Determine the [X, Y] coordinate at the center of the cell enclosing the given text.  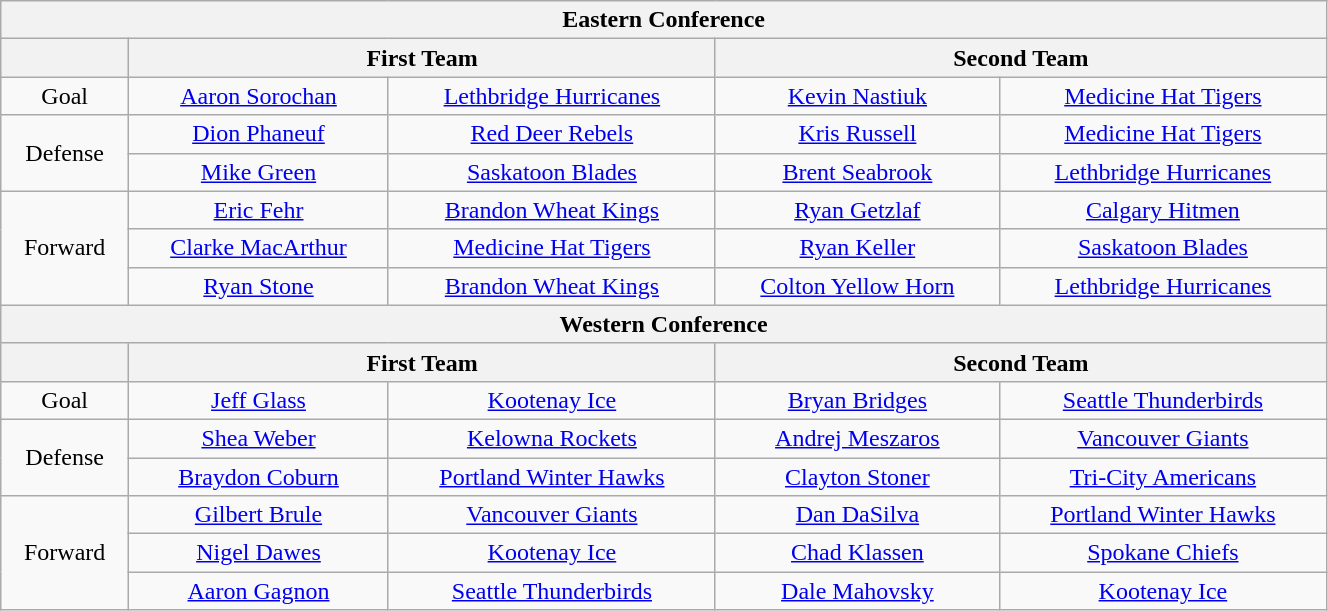
Aaron Gagnon [259, 591]
Mike Green [259, 172]
Shea Weber [259, 438]
Aaron Sorochan [259, 96]
Colton Yellow Horn [857, 286]
Dan DaSilva [857, 515]
Andrej Meszaros [857, 438]
Dale Mahovsky [857, 591]
Ryan Keller [857, 248]
Clarke MacArthur [259, 248]
Calgary Hitmen [1162, 210]
Kelowna Rockets [552, 438]
Bryan Bridges [857, 400]
Kris Russell [857, 134]
Brent Seabrook [857, 172]
Clayton Stoner [857, 477]
Jeff Glass [259, 400]
Red Deer Rebels [552, 134]
Nigel Dawes [259, 553]
Tri-City Americans [1162, 477]
Kevin Nastiuk [857, 96]
Gilbert Brule [259, 515]
Spokane Chiefs [1162, 553]
Ryan Getzlaf [857, 210]
Braydon Coburn [259, 477]
Chad Klassen [857, 553]
Eric Fehr [259, 210]
Dion Phaneuf [259, 134]
Eastern Conference [664, 20]
Western Conference [664, 324]
Ryan Stone [259, 286]
